Output the (x, y) coordinate of the center of the cell containing the given text.  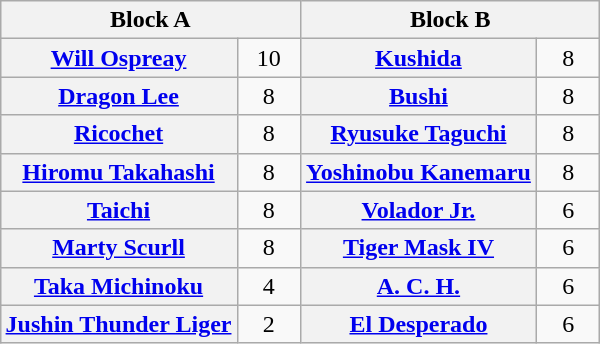
Block A (150, 20)
Yoshinobu Kanemaru (419, 172)
Dragon Lee (118, 96)
Bushi (419, 96)
4 (269, 286)
El Desperado (419, 324)
Ryusuke Taguchi (419, 134)
A. C. H. (419, 286)
Volador Jr. (419, 210)
Hiromu Takahashi (118, 172)
Block B (450, 20)
Kushida (419, 58)
Taichi (118, 210)
Jushin Thunder Liger (118, 324)
Will Ospreay (118, 58)
Taka Michinoku (118, 286)
Marty Scurll (118, 248)
2 (269, 324)
10 (269, 58)
Tiger Mask IV (419, 248)
Ricochet (118, 134)
